Scan for the cell matching the given text and deliver its (X, Y) coordinate at center. 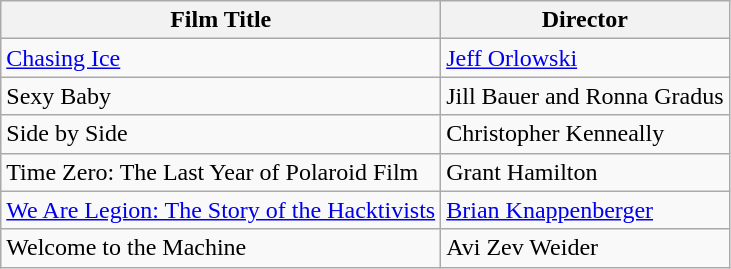
Jeff Orlowski (585, 58)
Grant Hamilton (585, 172)
Film Title (221, 20)
Side by Side (221, 134)
Time Zero: The Last Year of Polaroid Film (221, 172)
Christopher Kenneally (585, 134)
Avi Zev Weider (585, 248)
We Are Legion: The Story of the Hacktivists (221, 210)
Jill Bauer and Ronna Gradus (585, 96)
Director (585, 20)
Chasing Ice (221, 58)
Sexy Baby (221, 96)
Welcome to the Machine (221, 248)
Brian Knappenberger (585, 210)
